Scan for the cell matching the given text and deliver its (x, y) coordinate at center. 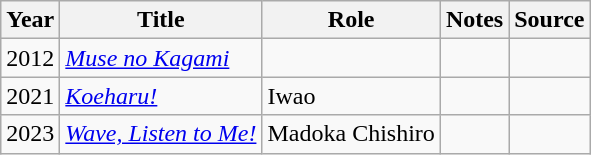
Koeharu! (161, 96)
2012 (30, 58)
Madoka Chishiro (351, 134)
Source (550, 20)
Muse no Kagami (161, 58)
Title (161, 20)
2023 (30, 134)
Role (351, 20)
Year (30, 20)
Iwao (351, 96)
2021 (30, 96)
Wave, Listen to Me! (161, 134)
Notes (474, 20)
